For the text-containing cell, return its midpoint in (x, y) coordinate format. 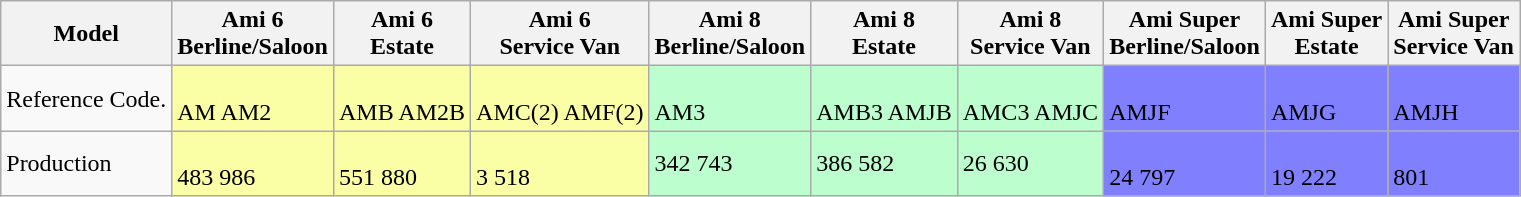
Reference Code. (86, 98)
483 986 (253, 164)
386 582 (884, 164)
Ami 8Estate (884, 34)
Model (86, 34)
AMB AM2B (402, 98)
26 630 (1030, 164)
342 743 (730, 164)
Ami 8Service Van (1030, 34)
19 222 (1326, 164)
Ami SuperBerline/Saloon (1185, 34)
AMJH (1454, 98)
801 (1454, 164)
AMJF (1185, 98)
Ami 6Berline/Saloon (253, 34)
Ami SuperService Van (1454, 34)
3 518 (560, 164)
Production (86, 164)
Ami 6Estate (402, 34)
Ami 6Service Van (560, 34)
24 797 (1185, 164)
AM3 (730, 98)
Ami SuperEstate (1326, 34)
AMC3 AMJC (1030, 98)
AMC(2) AMF(2) (560, 98)
AM AM2 (253, 98)
AMJG (1326, 98)
551 880 (402, 164)
AMB3 AMJB (884, 98)
Ami 8Berline/Saloon (730, 34)
